Detect which cell encompasses the target text, then output its [X, Y] center coordinate. 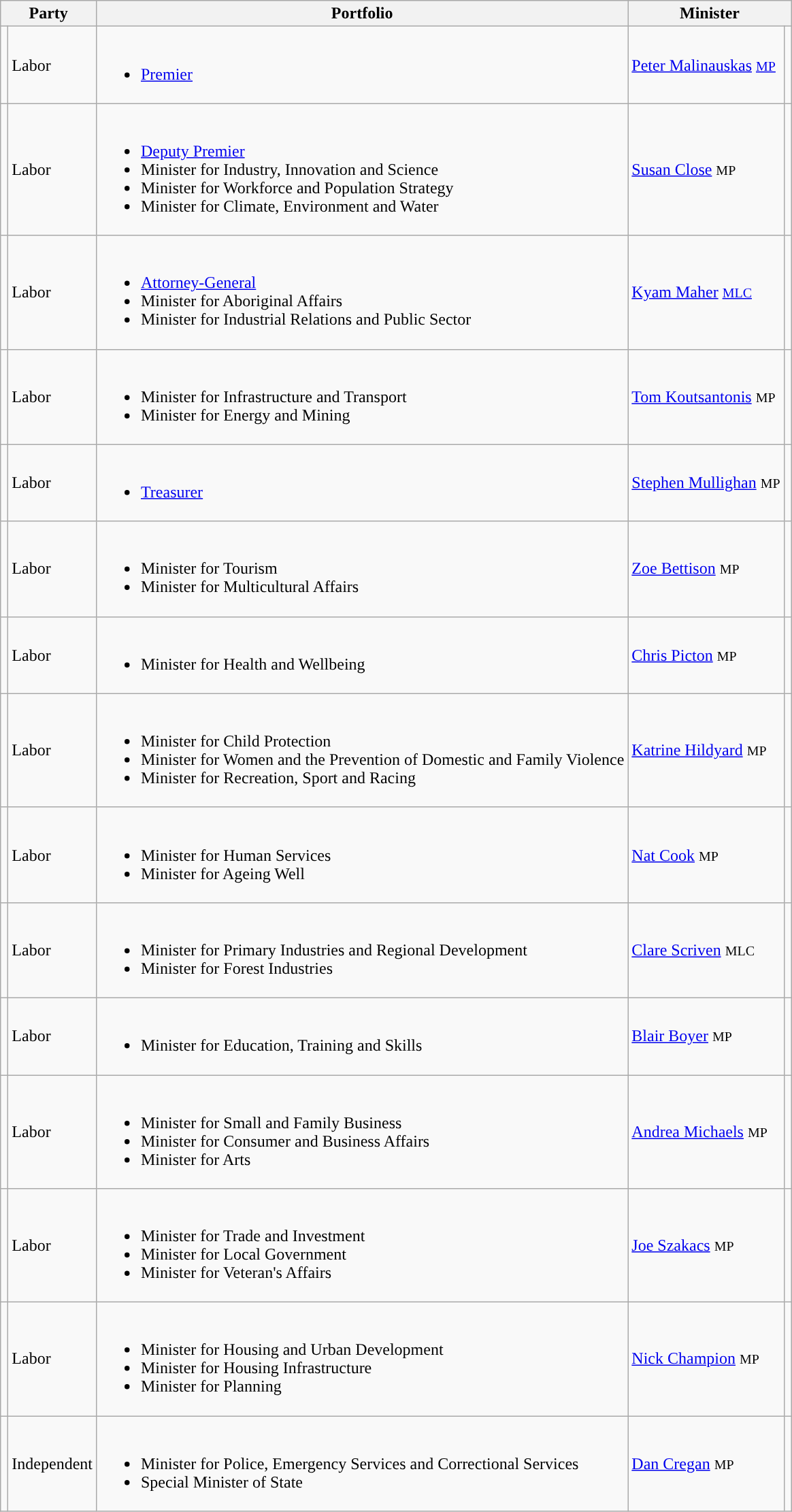
Stephen Mullighan MP [706, 483]
Minister [710, 14]
Blair Boyer MP [706, 1036]
Peter Malinauskas MP [706, 65]
Minister for Human ServicesMinister for Ageing Well [362, 855]
Minister for Infrastructure and TransportMinister for Energy and Mining [362, 397]
Treasurer [362, 483]
Minister for Education, Training and Skills [362, 1036]
Portfolio [362, 14]
Minister for Police, Emergency Services and Correctional ServicesSpecial Minister of State [362, 1464]
Dan Cregan MP [706, 1464]
Premier [362, 65]
Tom Koutsantonis MP [706, 397]
Minister for Trade and InvestmentMinister for Local GovernmentMinister for Veteran's Affairs [362, 1245]
Joe Szakacs MP [706, 1245]
Zoe Bettison MP [706, 569]
Deputy PremierMinister for Industry, Innovation and ScienceMinister for Workforce and Population StrategyMinister for Climate, Environment and Water [362, 169]
Chris Picton MP [706, 655]
Clare Scriven MLC [706, 950]
Minister for Health and Wellbeing [362, 655]
Kyam Maher MLC [706, 293]
Minister for Child ProtectionMinister for Women and the Prevention of Domestic and Family ViolenceMinister for Recreation, Sport and Racing [362, 750]
Nat Cook MP [706, 855]
Nick Champion MP [706, 1360]
Independent [52, 1464]
Susan Close MP [706, 169]
Minister for Small and Family BusinessMinister for Consumer and Business AffairsMinister for Arts [362, 1132]
Minister for Primary Industries and Regional DevelopmentMinister for Forest Industries [362, 950]
Minister for TourismMinister for Multicultural Affairs [362, 569]
Katrine Hildyard MP [706, 750]
Party [49, 14]
Attorney-GeneralMinister for Aboriginal AffairsMinister for Industrial Relations and Public Sector [362, 293]
Minister for Housing and Urban DevelopmentMinister for Housing InfrastructureMinister for Planning [362, 1360]
Andrea Michaels MP [706, 1132]
